Identify which cell holds the provided text, then report its (X, Y) central coordinate. 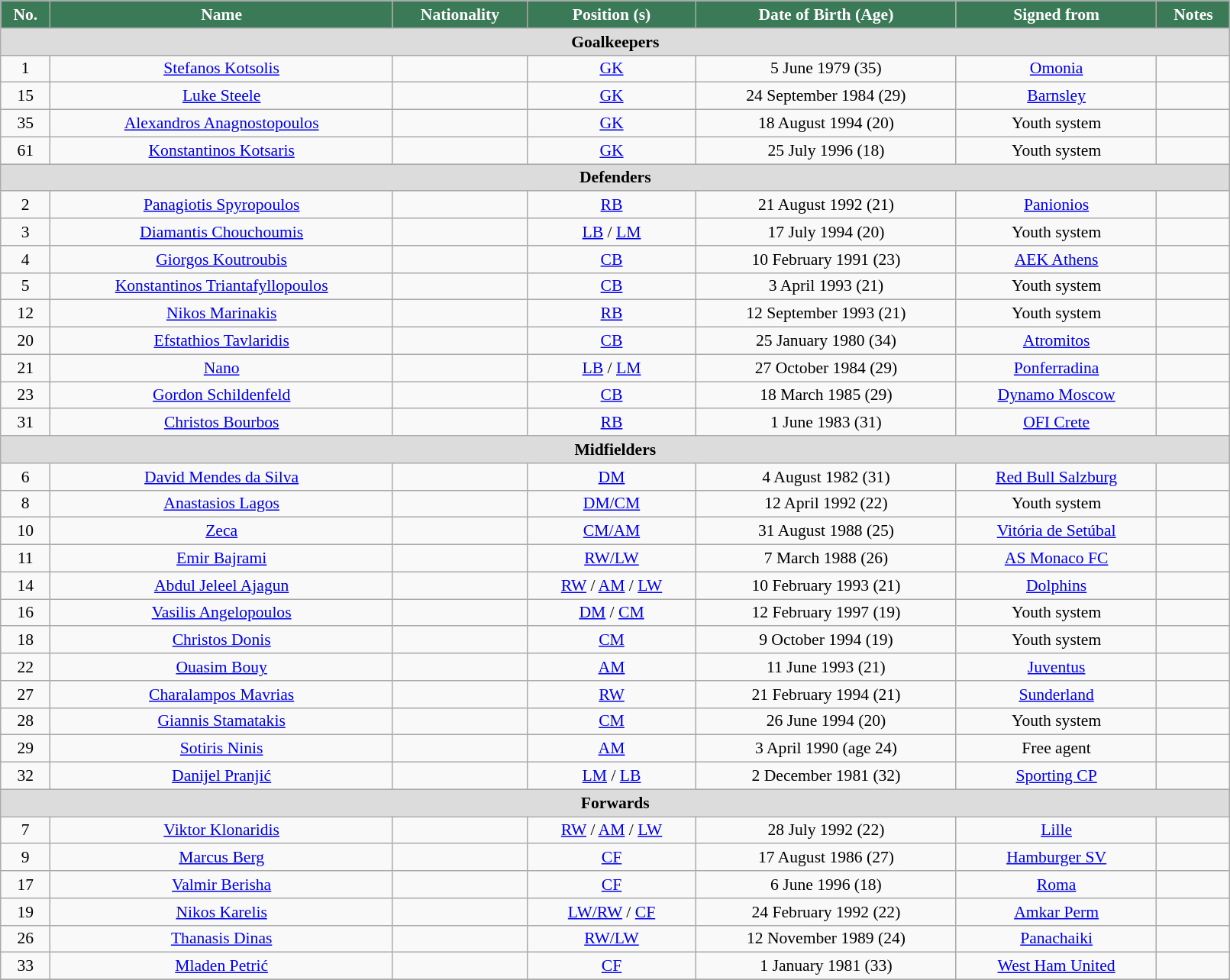
11 (26, 559)
Ponferradina (1057, 368)
Charalampos Mavrias (221, 695)
Thanasis Dinas (221, 939)
24 February 1992 (22) (826, 912)
1 January 1981 (33) (826, 966)
Panachaiki (1057, 939)
10 February 1991 (23) (826, 260)
Alexandros Anagnostopoulos (221, 124)
23 (26, 395)
AS Monaco FC (1057, 559)
12 November 1989 (24) (826, 939)
3 April 1990 (age 24) (826, 749)
10 February 1993 (21) (826, 585)
6 June 1996 (18) (826, 885)
Gordon Schildenfeld (221, 395)
Stefanos Kotsolis (221, 69)
Konstantinos Triantafyllopoulos (221, 286)
Zeca (221, 531)
17 August 1986 (27) (826, 858)
1 (26, 69)
33 (26, 966)
1 June 1983 (31) (826, 423)
61 (26, 150)
9 October 1994 (19) (826, 640)
Barnsley (1057, 96)
OFI Crete (1057, 423)
20 (26, 341)
Giannis Stamatakis (221, 721)
12 April 1992 (22) (826, 504)
Christos Bourbos (221, 423)
12 (26, 314)
Vasilis Angelopoulos (221, 613)
DM/CM (611, 504)
Giorgos Koutroubis (221, 260)
Nikos Marinakis (221, 314)
Panionios (1057, 205)
Hamburger SV (1057, 858)
4 August 1982 (31) (826, 477)
Free agent (1057, 749)
18 (26, 640)
Efstathios Tavlaridis (221, 341)
Sotiris Ninis (221, 749)
Luke Steele (221, 96)
15 (26, 96)
Sunderland (1057, 695)
4 (26, 260)
25 July 1996 (18) (826, 150)
No. (26, 15)
Signed from (1057, 15)
21 August 1992 (21) (826, 205)
24 September 1984 (29) (826, 96)
Valmir Berisha (221, 885)
Juventus (1057, 667)
Diamantis Chouchoumis (221, 232)
14 (26, 585)
LW/RW / CF (611, 912)
CM/AM (611, 531)
Marcus Berg (221, 858)
Notes (1193, 15)
Lille (1057, 830)
17 July 1994 (20) (826, 232)
Defenders (615, 178)
3 (26, 232)
10 (26, 531)
27 (26, 695)
8 (26, 504)
2 (26, 205)
3 April 1993 (21) (826, 286)
RW (611, 695)
2 December 1981 (32) (826, 776)
5 (26, 286)
West Ham United (1057, 966)
22 (26, 667)
Sporting CP (1057, 776)
DM / CM (611, 613)
Konstantinos Kotsaris (221, 150)
Panagiotis Spyropoulos (221, 205)
18 August 1994 (20) (826, 124)
Midfielders (615, 450)
29 (26, 749)
6 (26, 477)
7 March 1988 (26) (826, 559)
Abdul Jeleel Ajagun (221, 585)
21 February 1994 (21) (826, 695)
Anastasios Lagos (221, 504)
Dolphins (1057, 585)
35 (26, 124)
Nikos Karelis (221, 912)
11 June 1993 (21) (826, 667)
Nationality (460, 15)
Nano (221, 368)
18 March 1985 (29) (826, 395)
28 (26, 721)
Forwards (615, 803)
25 January 1980 (34) (826, 341)
Date of Birth (Age) (826, 15)
David Mendes da Silva (221, 477)
Omonia (1057, 69)
Christos Donis (221, 640)
26 (26, 939)
32 (26, 776)
LM / LB (611, 776)
5 June 1979 (35) (826, 69)
27 October 1984 (29) (826, 368)
31 (26, 423)
Vitória de Setúbal (1057, 531)
AEK Athens (1057, 260)
Ouasim Bouy (221, 667)
28 July 1992 (22) (826, 830)
Position (s) (611, 15)
31 August 1988 (25) (826, 531)
Atromitos (1057, 341)
Goalkeepers (615, 42)
Amkar Perm (1057, 912)
12 February 1997 (19) (826, 613)
9 (26, 858)
19 (26, 912)
21 (26, 368)
Name (221, 15)
16 (26, 613)
Dynamo Moscow (1057, 395)
Danijel Pranjić (221, 776)
7 (26, 830)
12 September 1993 (21) (826, 314)
Mladen Petrić (221, 966)
17 (26, 885)
Roma (1057, 885)
26 June 1994 (20) (826, 721)
DM (611, 477)
Emir Bajrami (221, 559)
Viktor Klonaridis (221, 830)
Red Bull Salzburg (1057, 477)
